Find where the given text appears and provide that cell's center as [x, y] coordinate. 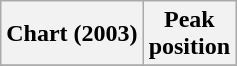
Chart (2003) [72, 34]
Peakposition [189, 34]
